Find where the given text appears and provide that cell's center as (X, Y) coordinate. 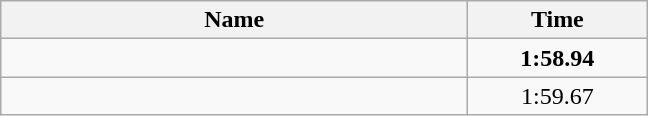
1:59.67 (558, 96)
Time (558, 20)
Name (234, 20)
1:58.94 (558, 58)
